Search for the cell housing the specified text and yield its [X, Y] center coordinate. 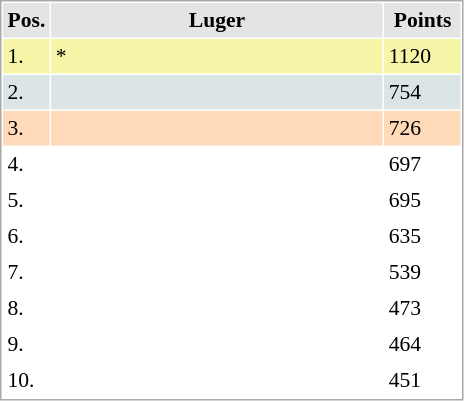
Pos. [26, 20]
6. [26, 236]
Points [422, 20]
635 [422, 236]
473 [422, 308]
754 [422, 92]
1. [26, 56]
4. [26, 164]
* [217, 56]
539 [422, 272]
2. [26, 92]
7. [26, 272]
5. [26, 200]
464 [422, 344]
695 [422, 200]
726 [422, 128]
3. [26, 128]
451 [422, 380]
10. [26, 380]
8. [26, 308]
1120 [422, 56]
697 [422, 164]
Luger [217, 20]
9. [26, 344]
